Return [x, y] of the center of cell containing provided text 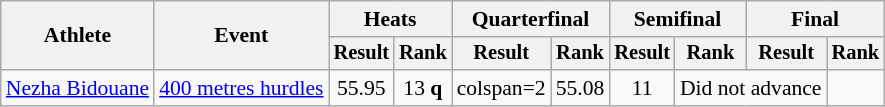
Heats [390, 19]
11 [642, 88]
Did not advance [751, 88]
55.95 [362, 88]
colspan=2 [502, 88]
55.08 [580, 88]
Quarterfinal [531, 19]
Nezha Bidouane [78, 88]
13 q [423, 88]
Event [241, 36]
Athlete [78, 36]
400 metres hurdles [241, 88]
Final [815, 19]
Semifinal [677, 19]
